Return (x, y) of the center of cell containing provided text 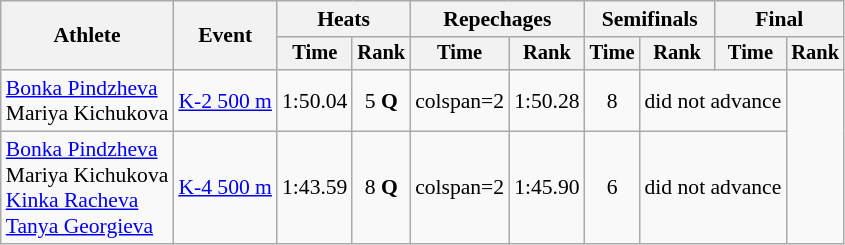
8 Q (381, 188)
Athlete (88, 36)
1:50.28 (546, 100)
Bonka PindzhevaMariya KichukovaKinka RachevaTanya Georgieva (88, 188)
Event (225, 36)
Repechages (498, 19)
1:45.90 (546, 188)
Bonka PindzhevaMariya Kichukova (88, 100)
Final (780, 19)
K-4 500 m (225, 188)
6 (612, 188)
Semifinals (650, 19)
Heats (344, 19)
5 Q (381, 100)
1:50.04 (314, 100)
1:43.59 (314, 188)
K-2 500 m (225, 100)
8 (612, 100)
